Output the (x, y) coordinate of the center of the cell containing the given text.  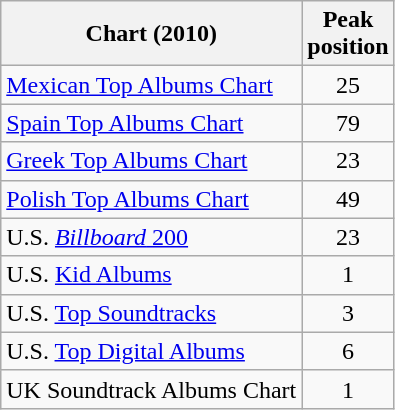
Mexican Top Albums Chart (152, 85)
U.S. Kid Albums (152, 275)
Spain Top Albums Chart (152, 123)
6 (348, 351)
Polish Top Albums Chart (152, 199)
Chart (2010) (152, 34)
UK Soundtrack Albums Chart (152, 389)
U.S. Top Soundtracks (152, 313)
Greek Top Albums Chart (152, 161)
79 (348, 123)
25 (348, 85)
Peakposition (348, 34)
U.S. Top Digital Albums (152, 351)
3 (348, 313)
49 (348, 199)
U.S. Billboard 200 (152, 237)
